For the text-containing cell, return its midpoint in [X, Y] coordinate format. 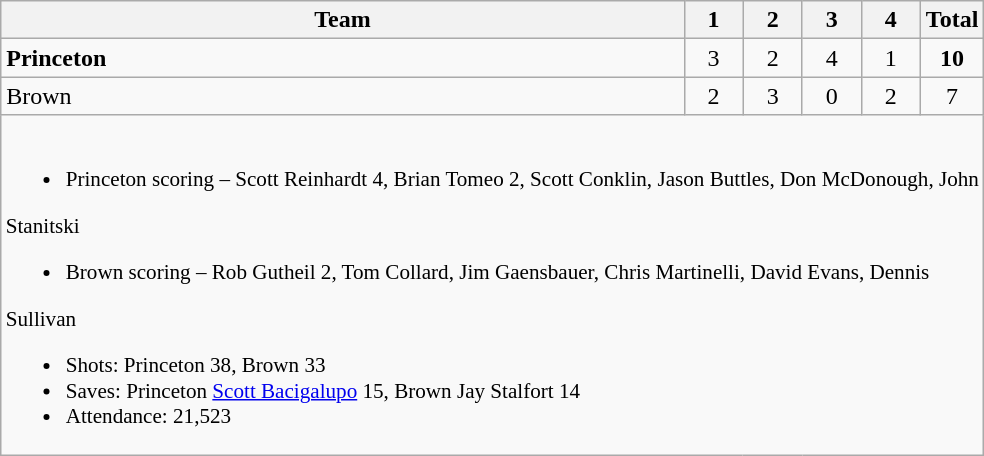
Brown [342, 96]
10 [952, 58]
Team [342, 20]
Princeton [342, 58]
Total [952, 20]
7 [952, 96]
0 [832, 96]
